Output the [X, Y] coordinate of the center of the cell containing the given text.  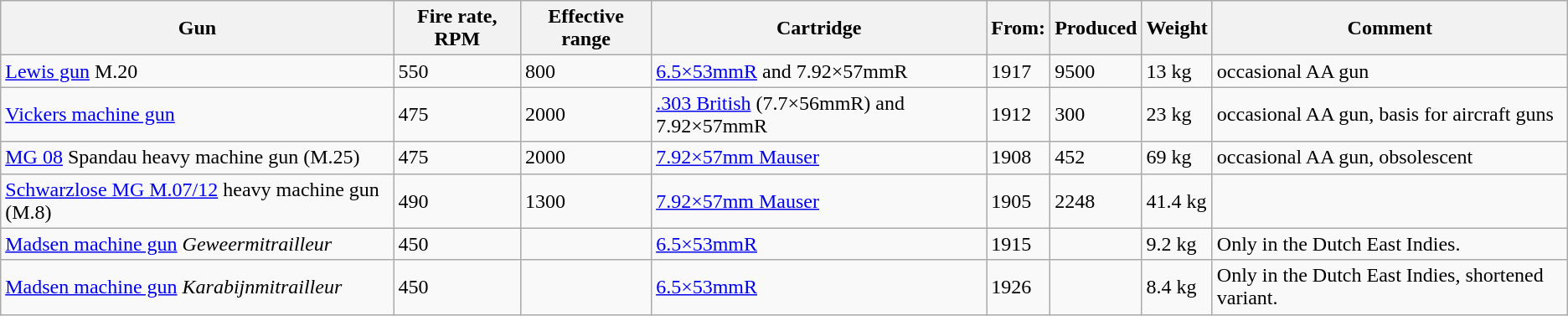
1300 [585, 201]
23 kg [1177, 114]
Fire rate, RPM [457, 28]
Gun [198, 28]
Weight [1177, 28]
2248 [1096, 201]
From: [1019, 28]
800 [585, 71]
300 [1096, 114]
Cartridge [819, 28]
Produced [1096, 28]
Madsen machine gun Karabijnmitrailleur [198, 287]
occasional AA gun [1390, 71]
Effective range [585, 28]
1908 [1019, 158]
490 [457, 201]
69 kg [1177, 158]
1917 [1019, 71]
1926 [1019, 287]
6.5×53mmR and 7.92×57mmR [819, 71]
Only in the Dutch East Indies, shortened variant. [1390, 287]
.303 British (7.7×56mmR) and 7.92×57mmR [819, 114]
MG 08 Spandau heavy machine gun (M.25) [198, 158]
41.4 kg [1177, 201]
Vickers machine gun [198, 114]
8.4 kg [1177, 287]
occasional AA gun, basis for aircraft guns [1390, 114]
13 kg [1177, 71]
Madsen machine gun Geweermitrailleur [198, 244]
Schwarzlose MG M.07/12 heavy machine gun (M.8) [198, 201]
1912 [1019, 114]
9500 [1096, 71]
occasional AA gun, obsolescent [1390, 158]
Only in the Dutch East Indies. [1390, 244]
9.2 kg [1177, 244]
1905 [1019, 201]
Lewis gun M.20 [198, 71]
452 [1096, 158]
Comment [1390, 28]
550 [457, 71]
1915 [1019, 244]
